For the text-containing cell, return its midpoint in (x, y) coordinate format. 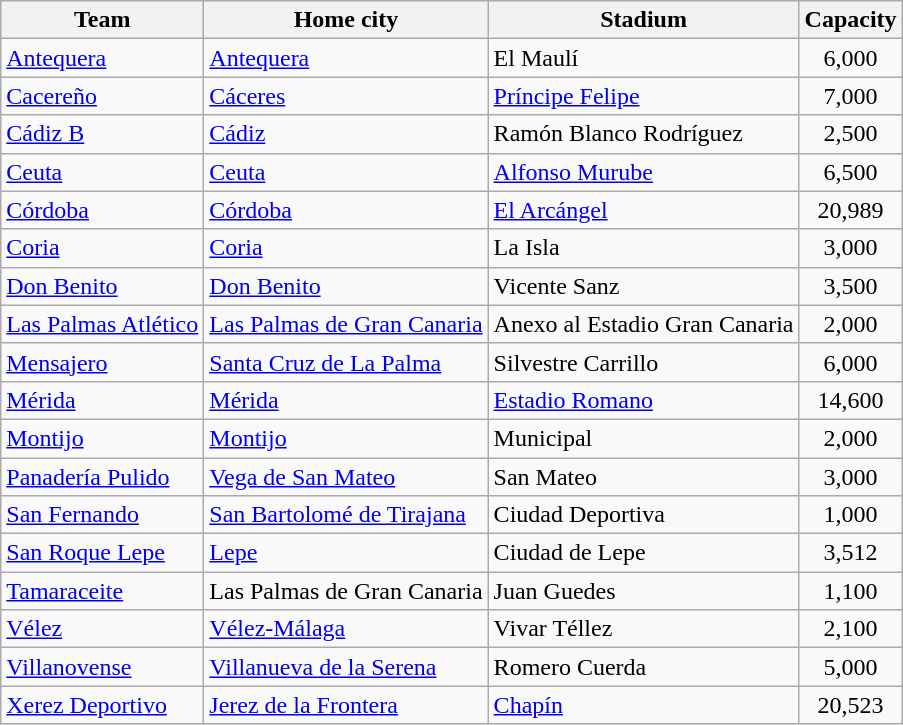
1,000 (850, 515)
Stadium (644, 20)
Villanueva de la Serena (346, 667)
20,523 (850, 705)
Jerez de la Frontera (346, 705)
2,500 (850, 134)
Romero Cuerda (644, 667)
Anexo al Estadio Gran Canaria (644, 324)
San Fernando (102, 515)
2,100 (850, 629)
20,989 (850, 210)
1,100 (850, 591)
Cáceres (346, 96)
Ciudad Deportiva (644, 515)
El Arcángel (644, 210)
6,500 (850, 172)
Vega de San Mateo (346, 477)
Juan Guedes (644, 591)
Lepe (346, 553)
El Maulí (644, 58)
Alfonso Murube (644, 172)
Mensajero (102, 362)
Vivar Téllez (644, 629)
14,600 (850, 400)
Team (102, 20)
5,000 (850, 667)
Capacity (850, 20)
Vélez-Málaga (346, 629)
Las Palmas Atlético (102, 324)
Chapín (644, 705)
Xerez Deportivo (102, 705)
Vélez (102, 629)
3,512 (850, 553)
La Isla (644, 248)
Estadio Romano (644, 400)
Vicente Sanz (644, 286)
Santa Cruz de La Palma (346, 362)
San Mateo (644, 477)
3,500 (850, 286)
San Bartolomé de Tirajana (346, 515)
Silvestre Carrillo (644, 362)
Home city (346, 20)
Tamaraceite (102, 591)
Cádiz B (102, 134)
Villanovense (102, 667)
San Roque Lepe (102, 553)
7,000 (850, 96)
Municipal (644, 438)
Cacereño (102, 96)
Ramón Blanco Rodríguez (644, 134)
Ciudad de Lepe (644, 553)
Panadería Pulido (102, 477)
Príncipe Felipe (644, 96)
Cádiz (346, 134)
